Scan for the cell matching the given text and deliver its [x, y] coordinate at center. 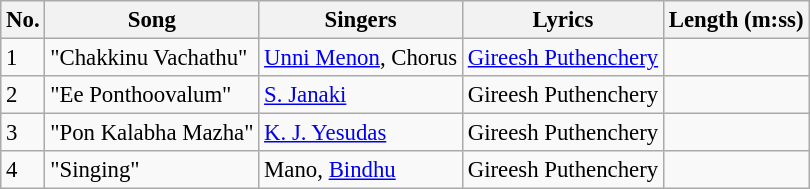
1 [23, 58]
4 [23, 170]
"Singing" [152, 170]
Singers [361, 20]
"Chakkinu Vachathu" [152, 58]
Mano, Bindhu [361, 170]
2 [23, 95]
Song [152, 20]
"Ee Ponthoovalum" [152, 95]
Length (m:ss) [736, 20]
Unni Menon, Chorus [361, 58]
No. [23, 20]
"Pon Kalabha Mazha" [152, 133]
Lyrics [562, 20]
S. Janaki [361, 95]
K. J. Yesudas [361, 133]
3 [23, 133]
